Pinpoint the cell where the given text exists, returning its (x, y) midpoint coordinate. 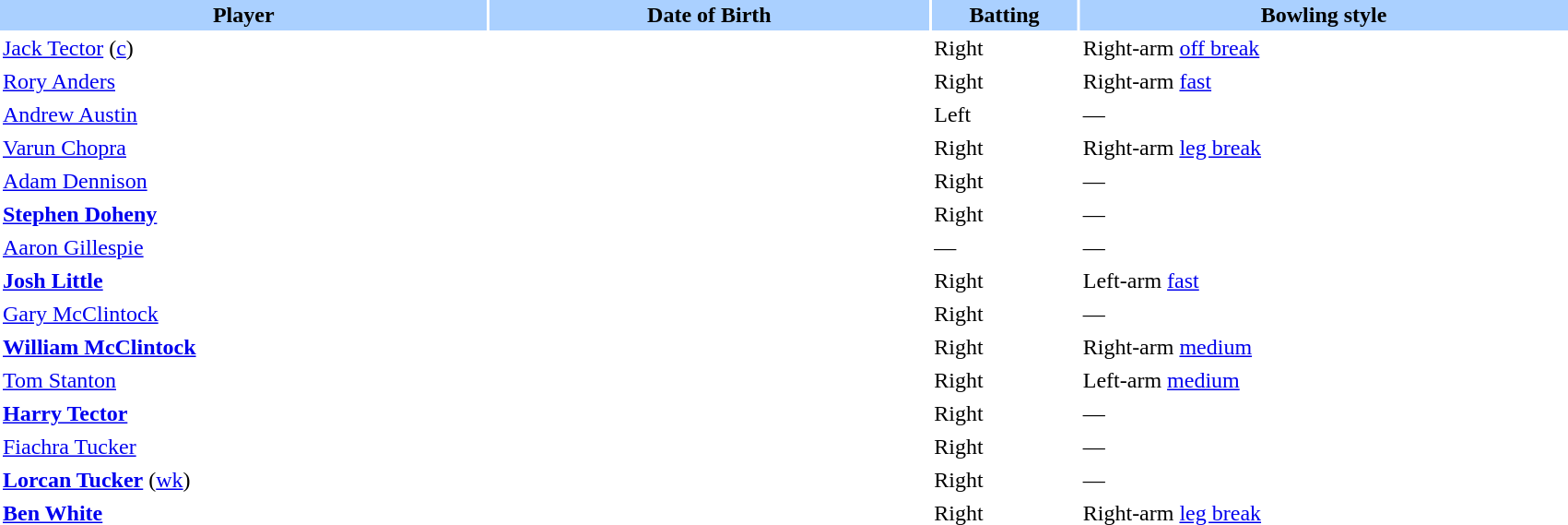
Batting (1005, 15)
Aaron Gillespie (243, 247)
Left-arm medium (1324, 380)
Right-arm off break (1324, 48)
Right-arm leg break (1324, 148)
William McClintock (243, 347)
Stephen Doheny (243, 214)
Right-arm medium (1324, 347)
Harry Tector (243, 413)
Gary McClintock (243, 314)
Varun Chopra (243, 148)
Tom Stanton (243, 380)
Lorcan Tucker (wk) (243, 480)
Fiachra Tucker (243, 447)
Andrew Austin (243, 114)
Left (1005, 114)
Player (243, 15)
Left-arm fast (1324, 280)
Bowling style (1324, 15)
Jack Tector (c) (243, 48)
Date of Birth (710, 15)
Josh Little (243, 280)
Rory Anders (243, 81)
Adam Dennison (243, 181)
Right-arm fast (1324, 81)
